Extract the [x, y] coordinate from the center of the cell holding the provided text.  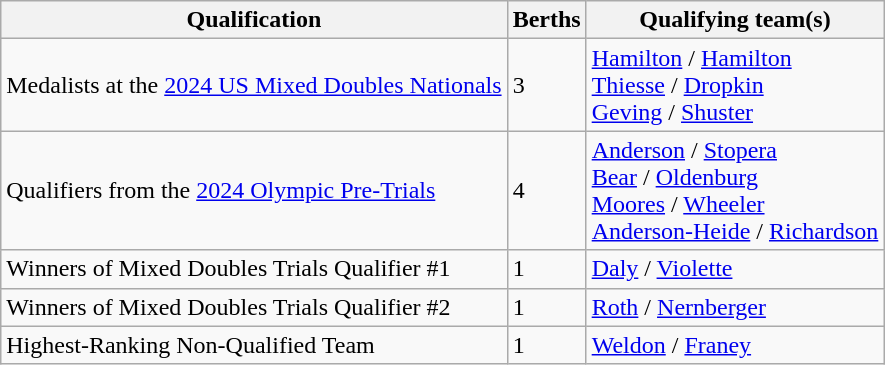
Weldon / Franey [735, 345]
Medalists at the 2024 US Mixed Doubles Nationals [254, 85]
Qualification [254, 20]
Qualifiers from the 2024 Olympic Pre-Trials [254, 190]
Qualifying team(s) [735, 20]
3 [546, 85]
Anderson / Stopera Bear / Oldenburg Moores / Wheeler Anderson-Heide / Richardson [735, 190]
Berths [546, 20]
Hamilton / Hamilton Thiesse / Dropkin Geving / Shuster [735, 85]
Daly / Violette [735, 269]
4 [546, 190]
Winners of Mixed Doubles Trials Qualifier #2 [254, 307]
Highest-Ranking Non-Qualified Team [254, 345]
Winners of Mixed Doubles Trials Qualifier #1 [254, 269]
Roth / Nernberger [735, 307]
